Capture the cell that displays the provided text and extract its [x, y] central coordinate. 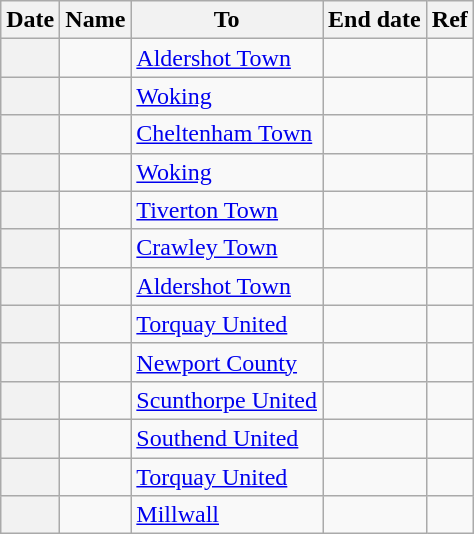
Cheltenham Town [227, 134]
Newport County [227, 362]
To [227, 20]
Date [30, 20]
Name [96, 20]
End date [375, 20]
Millwall [227, 515]
Crawley Town [227, 248]
Ref [450, 20]
Southend United [227, 438]
Tiverton Town [227, 210]
Scunthorpe United [227, 400]
